Scan for the cell matching the given text and deliver its [x, y] coordinate at center. 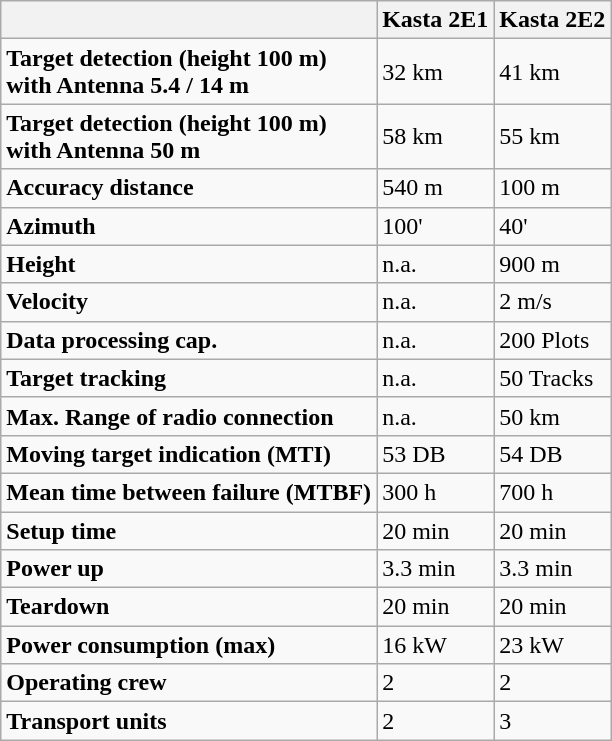
Target detection (height 100 m)with Antenna 50 m [189, 136]
2 m/s [552, 302]
Moving target indication (MTI) [189, 454]
53 DB [436, 454]
55 km [552, 136]
900 m [552, 264]
100 m [552, 188]
Max. Range of radio connection [189, 416]
Target detection (height 100 m)with Antenna 5.4 / 14 m [189, 72]
54 DB [552, 454]
Power consumption (max) [189, 645]
Kasta 2E1 [436, 20]
23 kW [552, 645]
300 h [436, 492]
Transport units [189, 721]
Target tracking [189, 378]
3 [552, 721]
Operating crew [189, 683]
50 km [552, 416]
700 h [552, 492]
50 Tracks [552, 378]
58 km [436, 136]
32 km [436, 72]
40' [552, 226]
Power up [189, 569]
16 kW [436, 645]
41 km [552, 72]
540 m [436, 188]
200 Plots [552, 340]
Height [189, 264]
100' [436, 226]
Accuracy distance [189, 188]
Teardown [189, 607]
Azimuth [189, 226]
Velocity [189, 302]
Mean time between failure (MTBF) [189, 492]
Setup time [189, 531]
Kasta 2E2 [552, 20]
Data processing cap. [189, 340]
